Locate the cell with the specified text and output its [x, y] center coordinate. 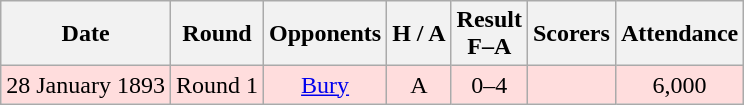
Attendance [679, 34]
Round 1 [216, 85]
28 January 1893 [86, 85]
Date [86, 34]
Round [216, 34]
6,000 [679, 85]
A [419, 85]
H / A [419, 34]
Opponents [326, 34]
ResultF–A [489, 34]
0–4 [489, 85]
Scorers [571, 34]
Bury [326, 85]
